Find where the given text appears and provide that cell's center as (X, Y) coordinate. 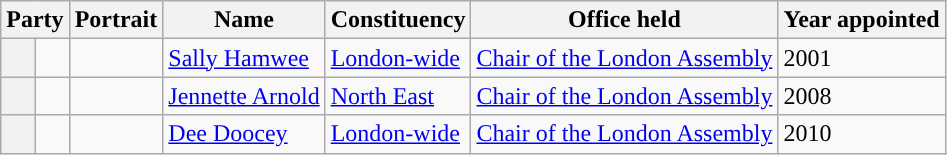
Constituency (398, 20)
Party (35, 20)
2001 (862, 58)
Sally Hamwee (244, 58)
Jennette Arnold (244, 96)
Office held (624, 20)
Portrait (116, 20)
North East (398, 96)
Year appointed (862, 20)
2010 (862, 134)
Name (244, 20)
2008 (862, 96)
Dee Doocey (244, 134)
